Scan for the cell matching the given text and deliver its (x, y) coordinate at center. 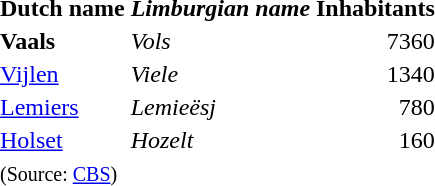
Hozelt (220, 141)
Lemieësj (220, 107)
Viele (220, 75)
Vols (220, 41)
